Return the (X, Y) coordinate for the center point of the cell that contains the specified text.  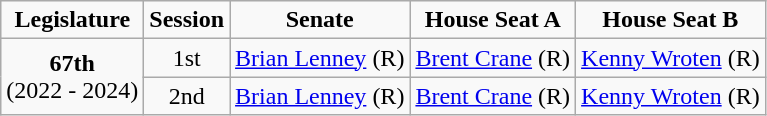
Legislature (72, 20)
67th (2022 - 2024) (72, 77)
Session (187, 20)
House Seat A (493, 20)
Senate (320, 20)
2nd (187, 96)
1st (187, 58)
House Seat B (671, 20)
